Output the (x, y) coordinate of the center of the cell containing the given text.  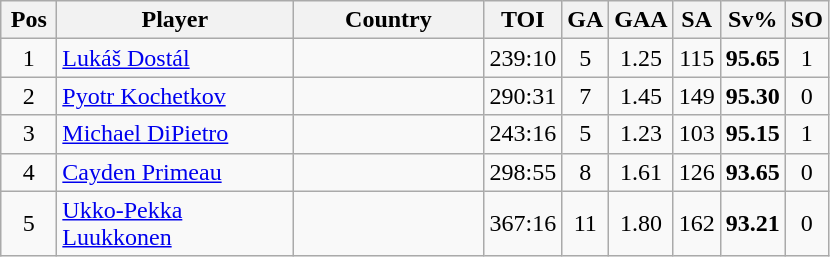
3 (29, 134)
Country (388, 20)
Cayden Primeau (175, 172)
95.65 (752, 58)
8 (586, 172)
298:55 (523, 172)
95.30 (752, 96)
Player (175, 20)
7 (586, 96)
1.61 (641, 172)
149 (696, 96)
93.21 (752, 224)
Michael DiPietro (175, 134)
1.80 (641, 224)
Pos (29, 20)
Lukáš Dostál (175, 58)
290:31 (523, 96)
GAA (641, 20)
367:16 (523, 224)
1.45 (641, 96)
Sv% (752, 20)
SO (806, 20)
95.15 (752, 134)
103 (696, 134)
4 (29, 172)
Ukko-Pekka Luukkonen (175, 224)
TOI (523, 20)
1.25 (641, 58)
126 (696, 172)
Pyotr Kochetkov (175, 96)
11 (586, 224)
GA (586, 20)
93.65 (752, 172)
162 (696, 224)
243:16 (523, 134)
239:10 (523, 58)
2 (29, 96)
115 (696, 58)
1.23 (641, 134)
SA (696, 20)
